For the text-containing cell, return its midpoint in [X, Y] coordinate format. 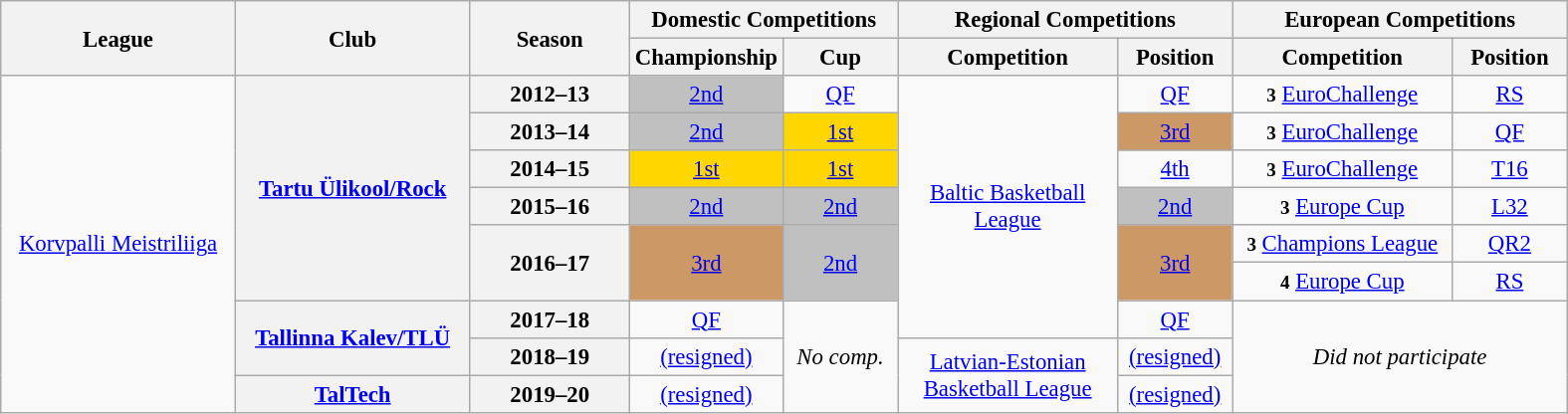
T16 [1510, 169]
2017–18 [550, 319]
2015–16 [550, 207]
2019–20 [550, 394]
L32 [1510, 207]
League [118, 38]
QR2 [1510, 244]
European Competitions [1400, 20]
Baltic Basketball League [1008, 207]
No comp. [840, 356]
2012–13 [550, 95]
Domestic Competitions [765, 20]
Season [550, 38]
Did not participate [1400, 356]
TalTech [352, 394]
Tartu Ülikool/Rock [352, 188]
Latvian-Estonian Basketball League [1008, 374]
2018–19 [550, 356]
2013–14 [550, 132]
2014–15 [550, 169]
4th [1175, 169]
Korvpalli Meistriliiga [118, 244]
Regional Competitions [1065, 20]
3 Champions League [1342, 244]
Tallinna Kalev/TLÜ [352, 338]
2016–17 [550, 263]
Championship [707, 58]
Club [352, 38]
3 Europe Cup [1342, 207]
4 Europe Cup [1342, 282]
Cup [840, 58]
